Search for the cell housing the specified text and yield its [X, Y] center coordinate. 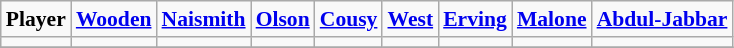
Abdul-Jabbar [662, 19]
West [410, 19]
Erving [475, 19]
Olson [283, 19]
Naismith [204, 19]
Malone [552, 19]
Wooden [114, 19]
Player [36, 19]
Cousy [349, 19]
